Find where the given text appears and provide that cell's center as (X, Y) coordinate. 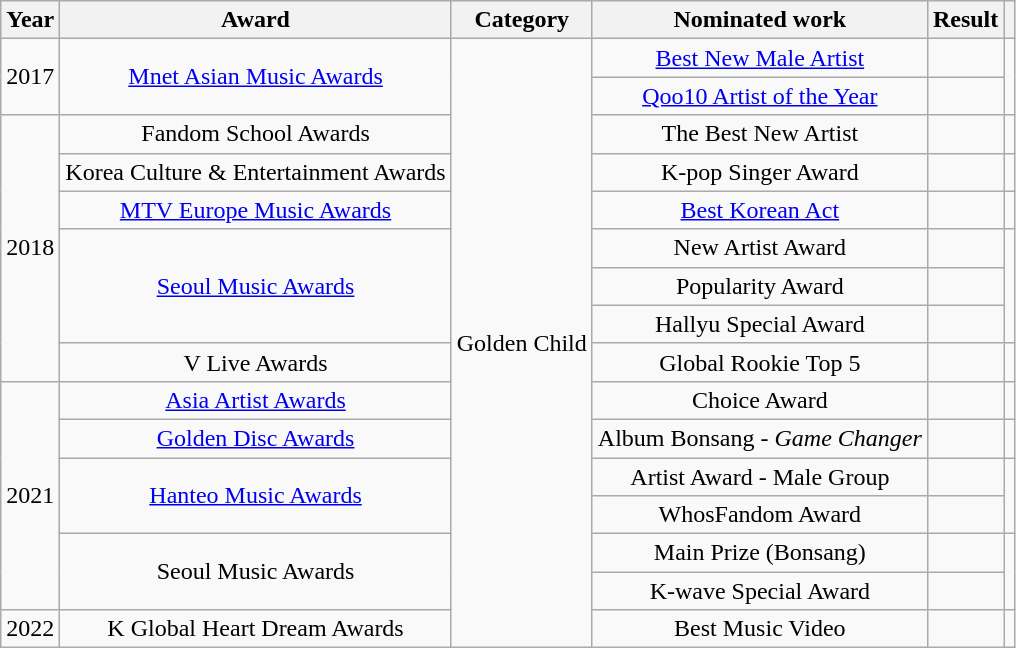
2022 (30, 629)
Fandom School Awards (256, 134)
K-pop Singer Award (760, 172)
WhosFandom Award (760, 515)
V Live Awards (256, 362)
Popularity Award (760, 286)
The Best New Artist (760, 134)
Korea Culture & Entertainment Awards (256, 172)
Hallyu Special Award (760, 324)
2017 (30, 77)
Result (965, 20)
Category (522, 20)
Asia Artist Awards (256, 400)
Nominated work (760, 20)
Main Prize (Bonsang) (760, 553)
Best Music Video (760, 629)
K-wave Special Award (760, 591)
Golden Disc Awards (256, 438)
Artist Award - Male Group (760, 477)
2018 (30, 248)
New Artist Award (760, 248)
Qoo10 Artist of the Year (760, 96)
Mnet Asian Music Awards (256, 77)
2021 (30, 495)
Best Korean Act (760, 210)
MTV Europe Music Awards (256, 210)
Year (30, 20)
Golden Child (522, 344)
Award (256, 20)
Global Rookie Top 5 (760, 362)
Best New Male Artist (760, 58)
Album Bonsang - Game Changer (760, 438)
K Global Heart Dream Awards (256, 629)
Hanteo Music Awards (256, 496)
Choice Award (760, 400)
